For the text-containing cell, return its midpoint in (X, Y) coordinate format. 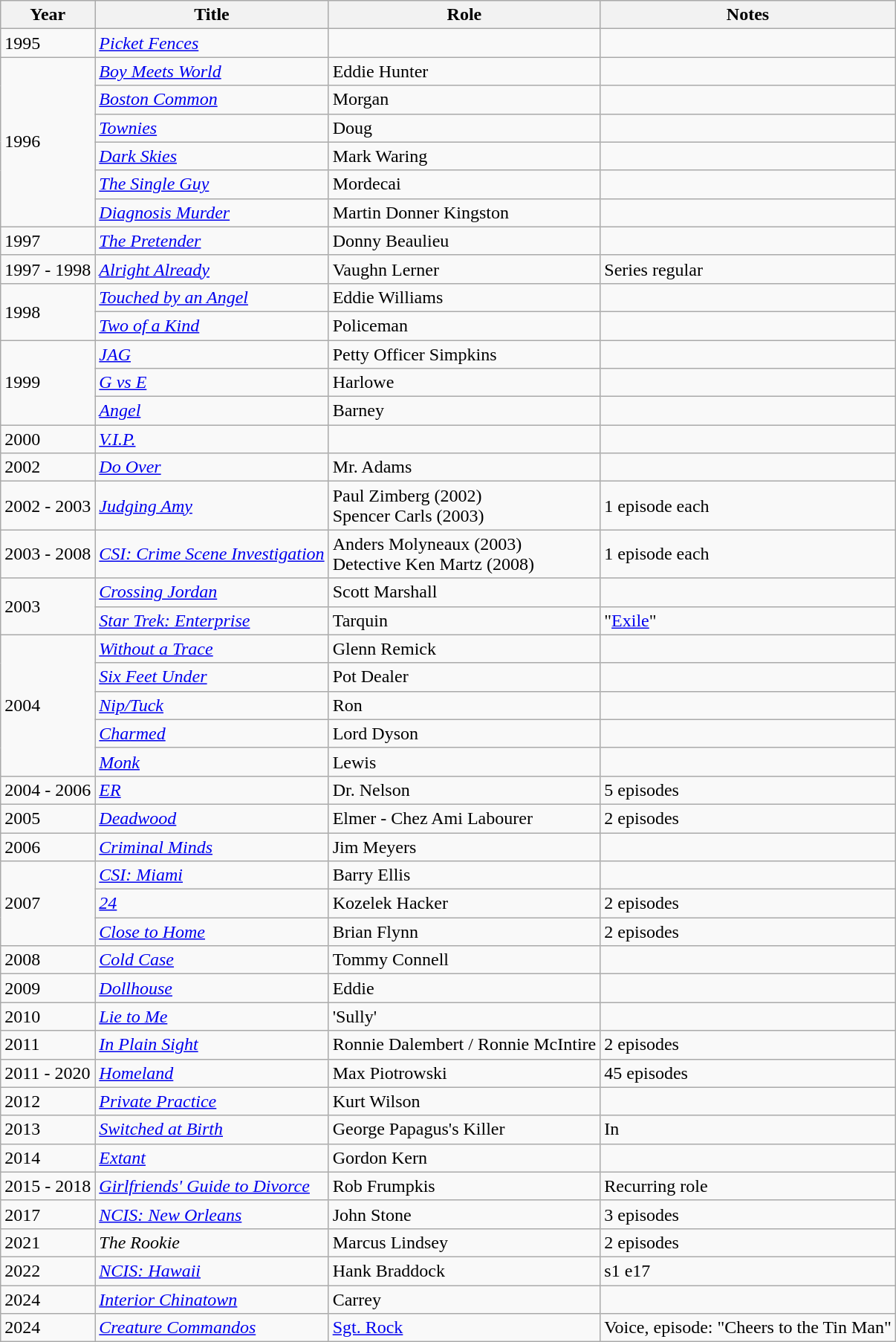
In Plain Sight (212, 1045)
2017 (48, 1214)
Hank Braddock (464, 1271)
Policeman (464, 325)
Eddie (464, 988)
JAG (212, 354)
Ron (464, 705)
Dollhouse (212, 988)
Cold Case (212, 960)
5 episodes (748, 790)
Role (464, 15)
Criminal Minds (212, 846)
Doug (464, 128)
Girlfriends' Guide to Divorce (212, 1186)
Petty Officer Simpkins (464, 354)
Six Feet Under (212, 677)
2002 (48, 467)
Touched by an Angel (212, 297)
George Papagus's Killer (464, 1129)
Scott Marshall (464, 592)
1999 (48, 383)
Year (48, 15)
Judging Amy (212, 505)
2008 (48, 960)
Creature Commandos (212, 1328)
1995 (48, 43)
Private Practice (212, 1101)
Carrey (464, 1300)
Gordon Kern (464, 1158)
2021 (48, 1242)
Vaughn Lerner (464, 269)
Boston Common (212, 100)
3 episodes (748, 1214)
Lord Dyson (464, 733)
Picket Fences (212, 43)
Elmer - Chez Ami Labourer (464, 818)
Mordecai (464, 184)
Marcus Lindsey (464, 1242)
Do Over (212, 467)
2011 (48, 1045)
2003 (48, 606)
2000 (48, 439)
Mark Waring (464, 156)
2004 (48, 705)
Jim Meyers (464, 846)
2015 - 2018 (48, 1186)
Title (212, 15)
NCIS: New Orleans (212, 1214)
1998 (48, 311)
NCIS: Hawaii (212, 1271)
2005 (48, 818)
2004 - 2006 (48, 790)
Lewis (464, 762)
Close to Home (212, 932)
2014 (48, 1158)
Anders Molyneaux (2003)Detective Ken Martz (2008) (464, 554)
2012 (48, 1101)
Max Piotrowski (464, 1073)
Harlowe (464, 383)
John Stone (464, 1214)
Eddie Hunter (464, 71)
2009 (48, 988)
Monk (212, 762)
Sgt. Rock (464, 1328)
Without a Trace (212, 649)
2010 (48, 1017)
45 episodes (748, 1073)
Notes (748, 15)
CSI: Miami (212, 875)
Charmed (212, 733)
Martin Donner Kingston (464, 213)
2022 (48, 1271)
Ronnie Dalembert / Ronnie McIntire (464, 1045)
Interior Chinatown (212, 1300)
2003 - 2008 (48, 554)
Morgan (464, 100)
Lie to Me (212, 1017)
Switched at Birth (212, 1129)
Homeland (212, 1073)
24 (212, 904)
Kozelek Hacker (464, 904)
Crossing Jordan (212, 592)
Two of a Kind (212, 325)
The Single Guy (212, 184)
Donny Beaulieu (464, 241)
1997 - 1998 (48, 269)
Paul Zimberg (2002)Spencer Carls (2003) (464, 505)
Diagnosis Murder (212, 213)
Rob Frumpkis (464, 1186)
Barney (464, 411)
Tommy Connell (464, 960)
Series regular (748, 269)
Extant (212, 1158)
Recurring role (748, 1186)
2006 (48, 846)
G vs E (212, 383)
Eddie Williams (464, 297)
In (748, 1129)
2007 (48, 904)
s1 e17 (748, 1271)
Barry Ellis (464, 875)
'Sully' (464, 1017)
V.I.P. (212, 439)
Mr. Adams (464, 467)
The Pretender (212, 241)
CSI: Crime Scene Investigation (212, 554)
Voice, episode: "Cheers to the Tin Man" (748, 1328)
Townies (212, 128)
Dark Skies (212, 156)
Tarquin (464, 620)
Angel (212, 411)
Glenn Remick (464, 649)
Nip/Tuck (212, 705)
Alright Already (212, 269)
Star Trek: Enterprise (212, 620)
Deadwood (212, 818)
Boy Meets World (212, 71)
1996 (48, 142)
2013 (48, 1129)
Brian Flynn (464, 932)
Pot Dealer (464, 677)
ER (212, 790)
Kurt Wilson (464, 1101)
1997 (48, 241)
2002 - 2003 (48, 505)
Dr. Nelson (464, 790)
"Exile" (748, 620)
The Rookie (212, 1242)
2011 - 2020 (48, 1073)
